Capture the cell that displays the provided text and extract its (X, Y) central coordinate. 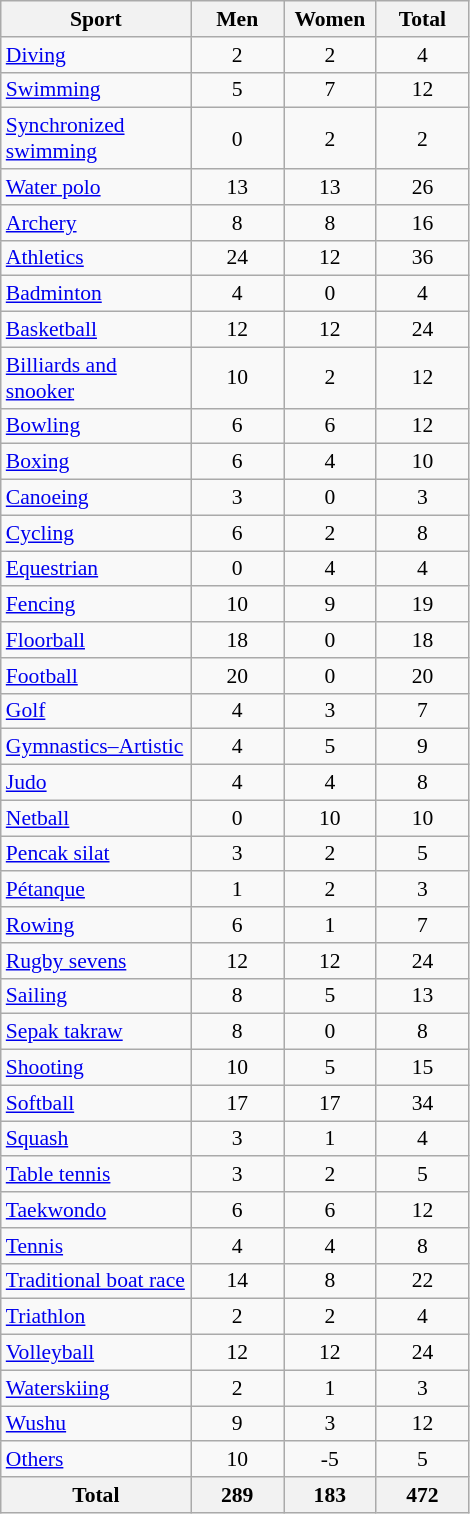
Shooting (96, 1068)
Tennis (96, 1246)
Football (96, 676)
Gymnastics–Artistic (96, 747)
289 (238, 1495)
Basketball (96, 330)
Fencing (96, 605)
472 (422, 1495)
-5 (330, 1460)
Bowling (96, 426)
Taekwondo (96, 1210)
Sailing (96, 996)
Wushu (96, 1424)
26 (422, 187)
Triathlon (96, 1317)
Equestrian (96, 569)
36 (422, 258)
Judo (96, 783)
Volleyball (96, 1353)
34 (422, 1103)
Sport (96, 19)
Women (330, 19)
Rugby sevens (96, 961)
Synchronized swimming (96, 138)
Swimming (96, 90)
Canoeing (96, 498)
Pencak silat (96, 854)
Cycling (96, 533)
Boxing (96, 462)
Diving (96, 55)
Rowing (96, 925)
19 (422, 605)
Waterskiing (96, 1388)
Archery (96, 223)
Sepak takraw (96, 1032)
Billiards and snooker (96, 378)
Squash (96, 1139)
16 (422, 223)
Men (238, 19)
Water polo (96, 187)
Pétanque (96, 890)
Badminton (96, 294)
Athletics (96, 258)
Golf (96, 711)
Floorball (96, 640)
Traditional boat race (96, 1281)
15 (422, 1068)
22 (422, 1281)
Table tennis (96, 1175)
Softball (96, 1103)
183 (330, 1495)
Others (96, 1460)
Netball (96, 818)
14 (238, 1281)
